Output the [X, Y] coordinate of the center of the cell containing the given text.  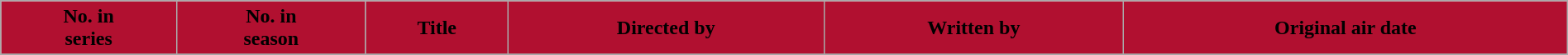
Title [437, 28]
No. inseason [271, 28]
Directed by [666, 28]
Original air date [1345, 28]
No. inseries [89, 28]
Written by [973, 28]
